Identify which cell holds the provided text, then report its (x, y) central coordinate. 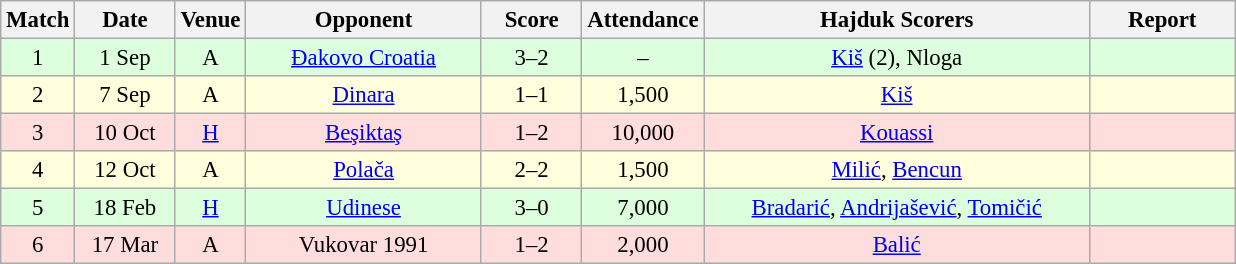
Udinese (364, 208)
Kiš (897, 95)
Balić (897, 245)
3–2 (532, 58)
6 (38, 245)
Dinara (364, 95)
7,000 (643, 208)
1 (38, 58)
18 Feb (126, 208)
– (643, 58)
Match (38, 20)
17 Mar (126, 245)
Kiš (2), Nloga (897, 58)
Report (1162, 20)
10,000 (643, 133)
2,000 (643, 245)
1–1 (532, 95)
7 Sep (126, 95)
3–0 (532, 208)
Vukovar 1991 (364, 245)
Venue (210, 20)
Attendance (643, 20)
5 (38, 208)
Milić, Bencun (897, 170)
4 (38, 170)
Beşiktaş (364, 133)
Score (532, 20)
Hajduk Scorers (897, 20)
Kouassi (897, 133)
Polača (364, 170)
2 (38, 95)
12 Oct (126, 170)
3 (38, 133)
Date (126, 20)
Bradarić, Andrijašević, Tomičić (897, 208)
Opponent (364, 20)
Đakovo Croatia (364, 58)
1 Sep (126, 58)
10 Oct (126, 133)
2–2 (532, 170)
